Extract the [X, Y] coordinate from the center of the cell holding the provided text.  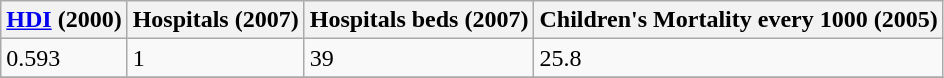
Hospitals beds (2007) [419, 20]
Children's Mortality every 1000 (2005) [738, 20]
1 [216, 58]
25.8 [738, 58]
39 [419, 58]
HDI (2000) [64, 20]
Hospitals (2007) [216, 20]
0.593 [64, 58]
